Capture the cell that displays the provided text and extract its (X, Y) central coordinate. 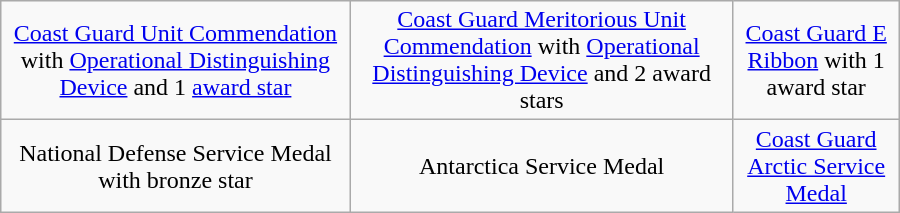
Coast Guard Meritorious Unit Commendation with Operational Distinguishing Device and 2 award stars (542, 60)
Antarctica Service Medal (542, 166)
National Defense Service Medal with bronze star (176, 166)
Coast Guard Unit Commendation with Operational Distinguishing Device and 1 award star (176, 60)
Coast Guard E Ribbon with 1 award star (816, 60)
Coast Guard Arctic Service Medal (816, 166)
